Return the (x, y) coordinate for the center point of the cell that contains the specified text.  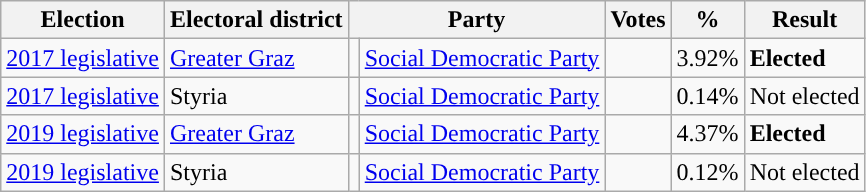
Result (804, 20)
% (708, 20)
4.37% (708, 134)
Electoral district (256, 20)
3.92% (708, 58)
Party (476, 20)
0.14% (708, 96)
0.12% (708, 172)
Votes (638, 20)
Election (83, 20)
